Capture the cell that displays the provided text and extract its [X, Y] central coordinate. 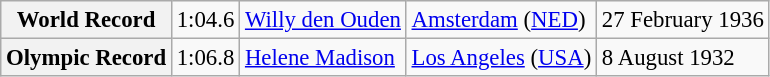
World Record [86, 20]
1:04.6 [205, 20]
8 August 1932 [684, 58]
Helene Madison [324, 58]
Olympic Record [86, 58]
1:06.8 [205, 58]
Amsterdam (NED) [501, 20]
27 February 1936 [684, 20]
Los Angeles (USA) [501, 58]
Willy den Ouden [324, 20]
